Extract the [X, Y] coordinate from the center of the cell holding the provided text.  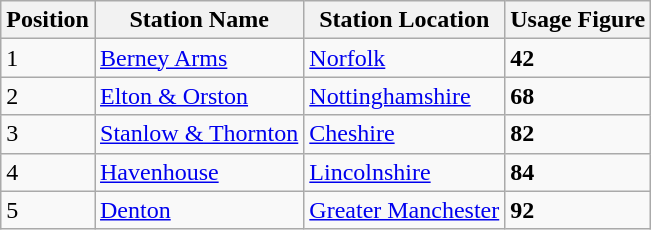
42 [578, 58]
92 [578, 210]
Cheshire [404, 134]
4 [48, 172]
3 [48, 134]
Position [48, 20]
68 [578, 96]
84 [578, 172]
Berney Arms [198, 58]
Denton [198, 210]
82 [578, 134]
Usage Figure [578, 20]
Nottinghamshire [404, 96]
2 [48, 96]
1 [48, 58]
Norfolk [404, 58]
Greater Manchester [404, 210]
Lincolnshire [404, 172]
Stanlow & Thornton [198, 134]
Havenhouse [198, 172]
Station Name [198, 20]
Elton & Orston [198, 96]
5 [48, 210]
Station Location [404, 20]
